Find where the given text appears and provide that cell's center as [x, y] coordinate. 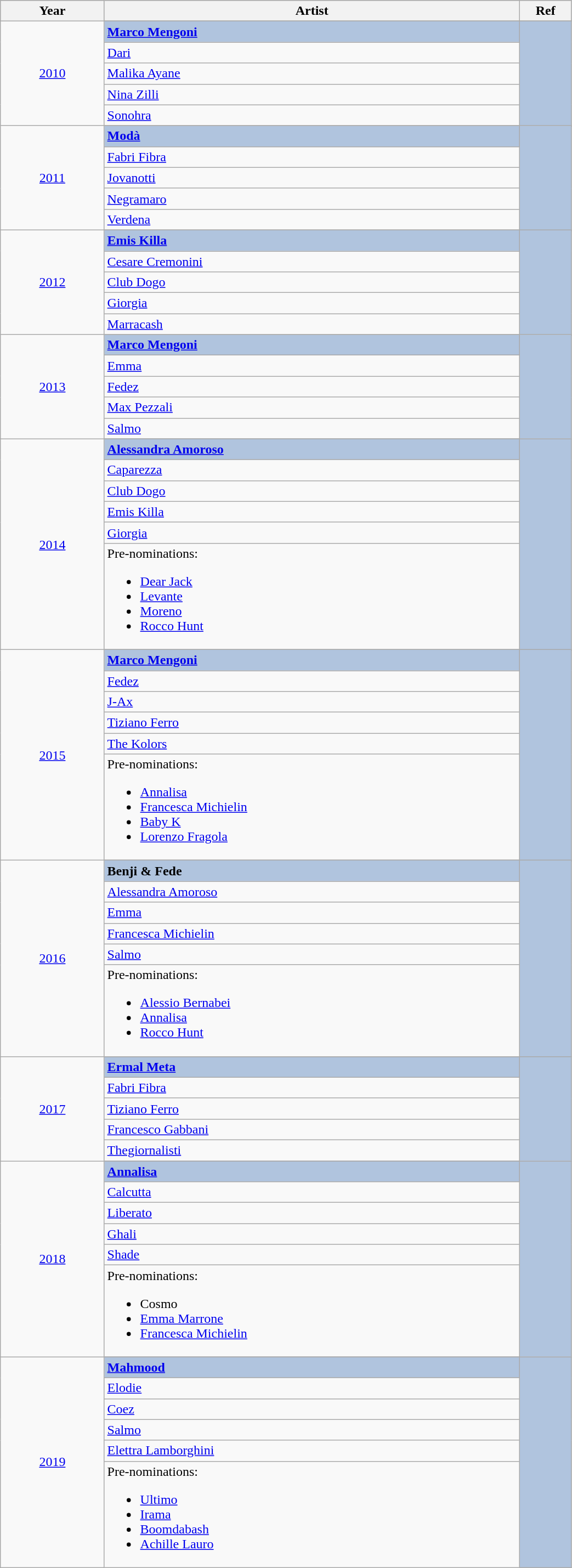
Liberato [312, 1213]
2017 [53, 1108]
Artist [312, 11]
Max Pezzali [312, 407]
Malika Ayane [312, 73]
2011 [53, 178]
Nina Zilli [312, 94]
2015 [53, 755]
Modà [312, 136]
Coez [312, 1409]
2019 [53, 1462]
2018 [53, 1258]
Sonohra [312, 115]
Ermal Meta [312, 1067]
Elettra Lamborghini [312, 1451]
Jovanotti [312, 178]
Year [53, 11]
Pre-nominations:AnnalisaFrancesca MichielinBaby KLorenzo Fragola [312, 807]
Shade [312, 1255]
Francesca Michielin [312, 933]
Benji & Fede [312, 871]
Negramaro [312, 199]
Verdena [312, 219]
Calcutta [312, 1192]
2014 [53, 544]
2010 [53, 73]
2013 [53, 387]
Marracash [312, 324]
Pre-nominations:CosmoEmma MarroneFrancesca Michielin [312, 1311]
Cesare Cremonini [312, 262]
Mahmood [312, 1367]
2012 [53, 282]
Francesco Gabbani [312, 1129]
2016 [53, 959]
Dari [312, 53]
Ghali [312, 1234]
The Kolors [312, 744]
Caparezza [312, 470]
Annalisa [312, 1171]
Pre-nominations:Alessio BernabeiAnnalisaRocco Hunt [312, 1010]
Thegiornalisti [312, 1150]
Elodie [312, 1388]
J-Ax [312, 702]
Ref [545, 11]
Pre-nominations:Dear JackLevanteMorenoRocco Hunt [312, 596]
Pre-nominations:UltimoIramaBoomdabashAchille Lauro [312, 1514]
